Find where the given text appears and provide that cell's center as [x, y] coordinate. 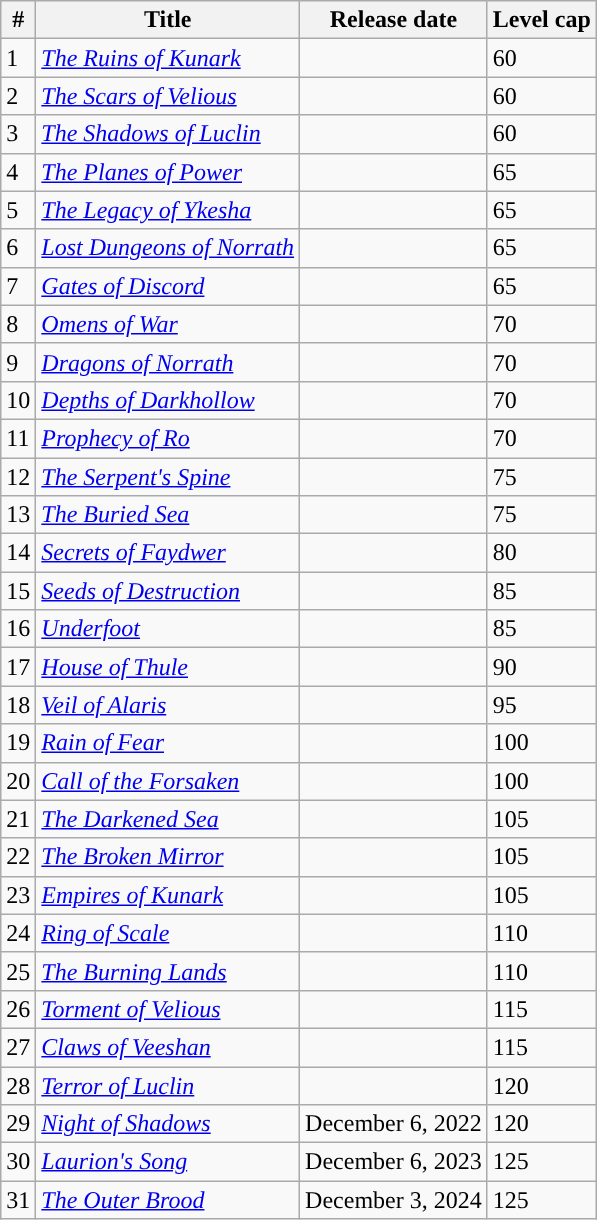
The Buried Sea [168, 515]
Rain of Fear [168, 743]
27 [18, 1047]
29 [18, 1124]
8 [18, 324]
December 6, 2022 [394, 1124]
Gates of Discord [168, 286]
30 [18, 1162]
6 [18, 248]
# [18, 20]
Omens of War [168, 324]
Torment of Velious [168, 1009]
20 [18, 781]
Veil of Alaris [168, 705]
17 [18, 667]
Empires of Kunark [168, 895]
Seeds of Destruction [168, 591]
14 [18, 553]
The Outer Brood [168, 1200]
4 [18, 172]
7 [18, 286]
Title [168, 20]
Underfoot [168, 629]
The Scars of Velious [168, 96]
Call of the Forsaken [168, 781]
25 [18, 971]
12 [18, 477]
Level cap [542, 20]
16 [18, 629]
22 [18, 857]
The Planes of Power [168, 172]
1 [18, 58]
Depths of Darkhollow [168, 400]
10 [18, 400]
December 3, 2024 [394, 1200]
Night of Shadows [168, 1124]
5 [18, 210]
The Serpent's Spine [168, 477]
The Shadows of Luclin [168, 134]
House of Thule [168, 667]
90 [542, 667]
9 [18, 362]
23 [18, 895]
13 [18, 515]
Laurion's Song [168, 1162]
95 [542, 705]
18 [18, 705]
Release date [394, 20]
The Legacy of Ykesha [168, 210]
11 [18, 438]
Prophecy of Ro [168, 438]
15 [18, 591]
26 [18, 1009]
Secrets of Faydwer [168, 553]
The Burning Lands [168, 971]
Terror of Luclin [168, 1085]
21 [18, 819]
The Darkened Sea [168, 819]
Lost Dungeons of Norrath [168, 248]
2 [18, 96]
19 [18, 743]
80 [542, 553]
31 [18, 1200]
Claws of Veeshan [168, 1047]
The Ruins of Kunark [168, 58]
December 6, 2023 [394, 1162]
3 [18, 134]
Ring of Scale [168, 933]
28 [18, 1085]
Dragons of Norrath [168, 362]
24 [18, 933]
The Broken Mirror [168, 857]
